Identify which cell holds the provided text, then report its (x, y) central coordinate. 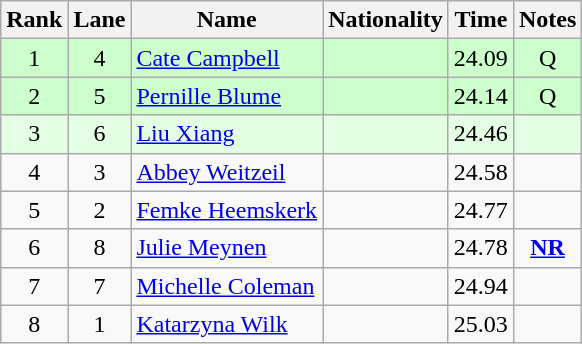
NR (547, 248)
Name (227, 20)
Rank (34, 20)
Abbey Weitzeil (227, 172)
Liu Xiang (227, 134)
24.77 (480, 210)
24.09 (480, 58)
Lane (100, 20)
Julie Meynen (227, 248)
25.03 (480, 324)
24.46 (480, 134)
Notes (547, 20)
Femke Heemskerk (227, 210)
Pernille Blume (227, 96)
24.78 (480, 248)
Time (480, 20)
Michelle Coleman (227, 286)
24.94 (480, 286)
Cate Campbell (227, 58)
Katarzyna Wilk (227, 324)
24.14 (480, 96)
Nationality (386, 20)
24.58 (480, 172)
